Provide the (X, Y) coordinate of the cell's center where the given text is located.  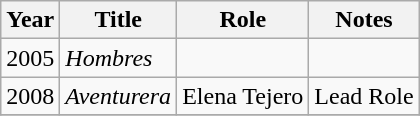
Role (243, 20)
Year (30, 20)
Notes (364, 20)
Lead Role (364, 96)
2005 (30, 58)
Hombres (118, 58)
Title (118, 20)
Elena Tejero (243, 96)
Aventurera (118, 96)
2008 (30, 96)
